Determine the [x, y] coordinate at the center of the cell enclosing the given text.  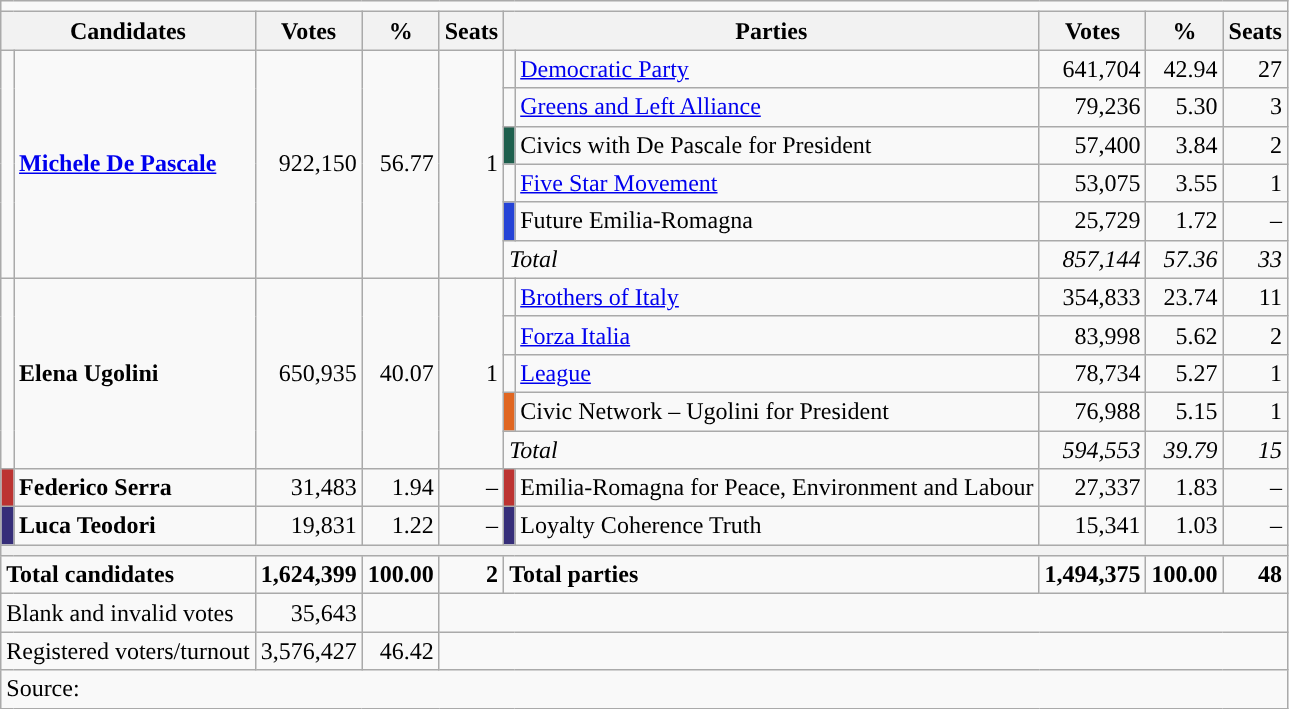
Source: [644, 689]
Total parties [772, 575]
354,833 [1092, 297]
Luca Teodori [135, 526]
27,337 [1092, 488]
42.94 [1184, 69]
Emilia-Romagna for Peace, Environment and Labour [777, 488]
Brothers of Italy [777, 297]
25,729 [1092, 221]
35,643 [308, 613]
Parties [772, 31]
Democratic Party [777, 69]
Civics with De Pascale for President [777, 145]
League [777, 373]
83,998 [1092, 335]
57.36 [1184, 259]
76,988 [1092, 411]
33 [1255, 259]
Federico Serra [135, 488]
3,576,427 [308, 651]
Candidates [128, 31]
78,734 [1092, 373]
594,553 [1092, 449]
922,150 [308, 164]
46.42 [400, 651]
39.79 [1184, 449]
23.74 [1184, 297]
Loyalty Coherence Truth [777, 526]
31,483 [308, 488]
1.03 [1184, 526]
53,075 [1092, 183]
Registered voters/turnout [128, 651]
Greens and Left Alliance [777, 107]
3.55 [1184, 183]
1.22 [400, 526]
40.07 [400, 373]
79,236 [1092, 107]
57,400 [1092, 145]
11 [1255, 297]
Blank and invalid votes [128, 613]
650,935 [308, 373]
27 [1255, 69]
1.94 [400, 488]
641,704 [1092, 69]
56.77 [400, 164]
3.84 [1184, 145]
5.30 [1184, 107]
15,341 [1092, 526]
5.62 [1184, 335]
Civic Network – Ugolini for President [777, 411]
3 [1255, 107]
Forza Italia [777, 335]
1,494,375 [1092, 575]
Elena Ugolini [135, 373]
15 [1255, 449]
Future Emilia-Romagna [777, 221]
Michele De Pascale [135, 164]
48 [1255, 575]
1,624,399 [308, 575]
5.27 [1184, 373]
1.72 [1184, 221]
857,144 [1092, 259]
19,831 [308, 526]
5.15 [1184, 411]
1.83 [1184, 488]
Five Star Movement [777, 183]
Total candidates [128, 575]
